Find where the given text appears and provide that cell's center as [x, y] coordinate. 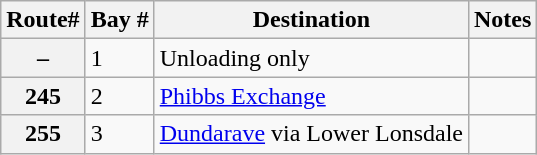
Destination [311, 20]
Notes [502, 20]
245 [43, 96]
– [43, 58]
Phibbs Exchange [311, 96]
Dundarave via Lower Lonsdale [311, 134]
255 [43, 134]
2 [120, 96]
Unloading only [311, 58]
1 [120, 58]
Route# [43, 20]
3 [120, 134]
Bay # [120, 20]
